From the cell containing the given text, extract its center point as (x, y) coordinate. 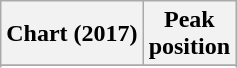
Chart (2017) (72, 34)
Peakposition (189, 34)
